Locate the cell with the specified text and output its [x, y] center coordinate. 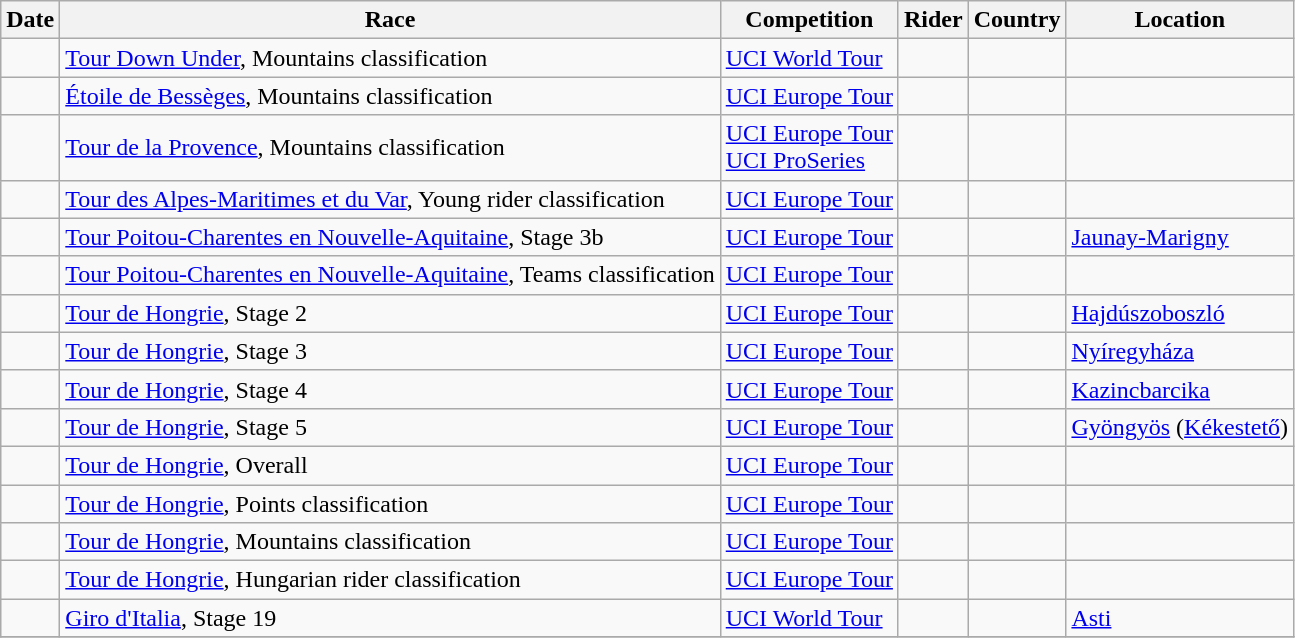
Tour Down Under, Mountains classification [390, 58]
Asti [1180, 618]
Kazincbarcika [1180, 389]
Jaunay-Marigny [1180, 237]
Étoile de Bessèges, Mountains classification [390, 96]
Tour Poitou-Charentes en Nouvelle-Aquitaine, Stage 3b [390, 237]
Tour de Hongrie, Points classification [390, 503]
Tour de Hongrie, Stage 5 [390, 427]
Date [30, 20]
Tour de la Provence, Mountains classification [390, 148]
Tour de Hongrie, Stage 3 [390, 351]
Tour Poitou-Charentes en Nouvelle-Aquitaine, Teams classification [390, 275]
Race [390, 20]
Tour de Hongrie, Stage 4 [390, 389]
Hajdúszoboszló [1180, 313]
UCI Europe Tour UCI ProSeries [809, 148]
Competition [809, 20]
Tour de Hongrie, Hungarian rider classification [390, 580]
Tour des Alpes-Maritimes et du Var, Young rider classification [390, 199]
Tour de Hongrie, Overall [390, 465]
Rider [933, 20]
Location [1180, 20]
Tour de Hongrie, Mountains classification [390, 542]
Country [1017, 20]
Giro d'Italia, Stage 19 [390, 618]
Tour de Hongrie, Stage 2 [390, 313]
Gyöngyös (Kékestető) [1180, 427]
Nyíregyháza [1180, 351]
